Capture the cell that displays the provided text and extract its [x, y] central coordinate. 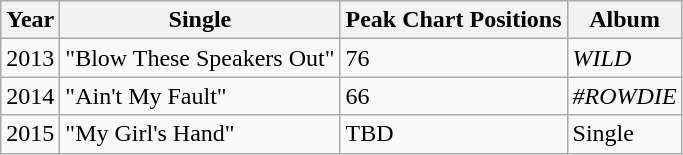
"Ain't My Fault" [200, 96]
#ROWDIE [624, 96]
"Blow These Speakers Out" [200, 58]
Peak Chart Positions [454, 20]
WILD [624, 58]
TBD [454, 134]
66 [454, 96]
2015 [30, 134]
Album [624, 20]
76 [454, 58]
"My Girl's Hand" [200, 134]
2014 [30, 96]
Year [30, 20]
2013 [30, 58]
